Output the (x, y) coordinate of the center of the cell containing the given text.  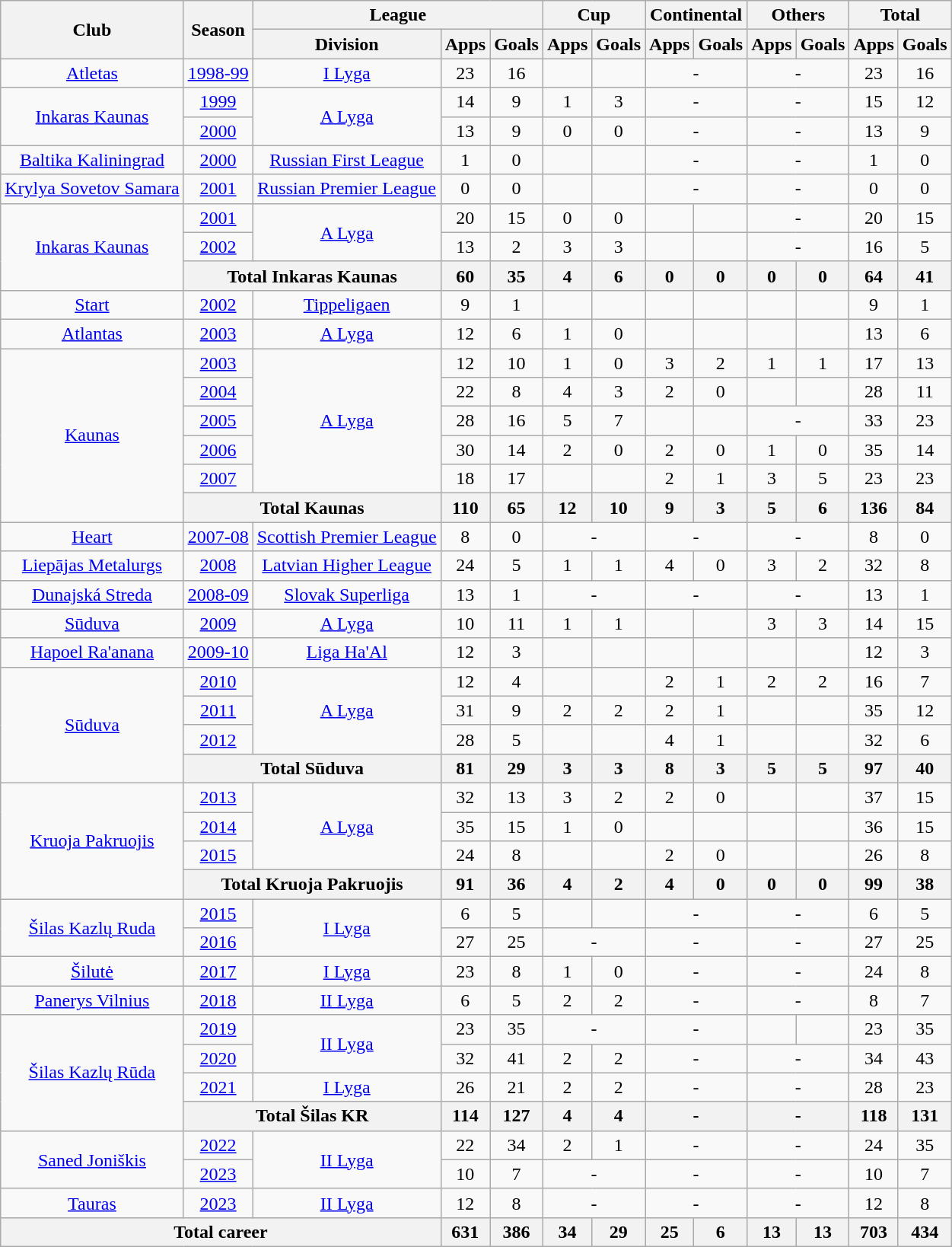
Tippeligaen (347, 305)
136 (874, 508)
Baltika Kaliningrad (92, 160)
Šilas Kazlų Rūda (92, 1073)
Liepājas Metalurgs (92, 566)
2006 (218, 450)
Total Inkaras Kaunas (312, 276)
Heart (92, 537)
703 (874, 1232)
2014 (218, 826)
Kaunas (92, 435)
Panerys Vilnius (92, 1000)
30 (465, 450)
2008 (218, 566)
99 (874, 885)
Russian Premier League (347, 189)
31 (465, 710)
Atlantas (92, 333)
Saned Joniškis (92, 1159)
21 (517, 1087)
Total Kaunas (312, 508)
2008-09 (218, 595)
Atletas (92, 73)
18 (465, 479)
Kruoja Pakruojis (92, 840)
Russian First League (347, 160)
Others (798, 15)
Liga Ha'Al (347, 652)
2012 (218, 739)
37 (874, 797)
118 (874, 1116)
2011 (218, 710)
2017 (218, 971)
Cup (594, 15)
Šilas Kazlų Ruda (92, 928)
Total Kruoja Pakruojis (312, 885)
Total career (221, 1232)
33 (874, 421)
2020 (218, 1058)
2009-10 (218, 652)
60 (465, 276)
64 (874, 276)
84 (925, 508)
Šilutė (92, 971)
2010 (218, 681)
1999 (218, 102)
Start (92, 305)
Krylya Sovetov Samara (92, 189)
65 (517, 508)
League (397, 15)
386 (517, 1232)
Total (900, 15)
Club (92, 30)
Division (347, 44)
2016 (218, 942)
2021 (218, 1087)
2009 (218, 623)
Tauras (92, 1203)
2022 (218, 1145)
127 (517, 1116)
114 (465, 1116)
1998-99 (218, 73)
2007-08 (218, 537)
Latvian Higher League (347, 566)
Dunajská Streda (92, 595)
110 (465, 508)
2019 (218, 1029)
Scottish Premier League (347, 537)
Continental (696, 15)
631 (465, 1232)
40 (925, 768)
81 (465, 768)
2018 (218, 1000)
2004 (218, 392)
2013 (218, 797)
2005 (218, 421)
2007 (218, 479)
Hapoel Ra'anana (92, 652)
Total Šilas KR (312, 1116)
131 (925, 1116)
38 (925, 885)
Slovak Superliga (347, 595)
434 (925, 1232)
97 (874, 768)
43 (925, 1058)
Season (218, 30)
Total Sūduva (312, 768)
91 (465, 885)
